Find where the given text appears and provide that cell's center as (x, y) coordinate. 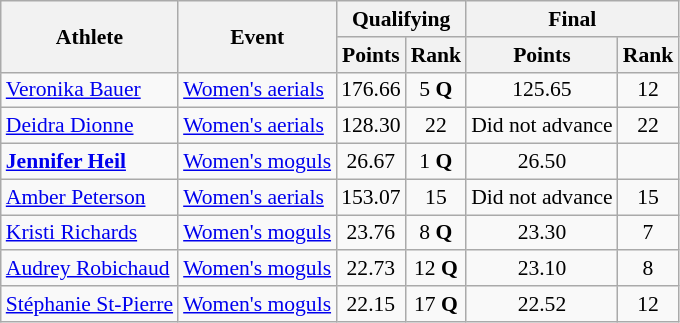
153.07 (370, 197)
23.76 (370, 233)
26.50 (542, 162)
Veronika Bauer (90, 90)
Deidra Dionne (90, 126)
Stéphanie St-Pierre (90, 304)
Event (257, 36)
Kristi Richards (90, 233)
23.10 (542, 269)
22.73 (370, 269)
23.30 (542, 233)
176.66 (370, 90)
12 Q (436, 269)
Audrey Robichaud (90, 269)
Jennifer Heil (90, 162)
22.15 (370, 304)
128.30 (370, 126)
7 (648, 233)
8 (648, 269)
26.67 (370, 162)
5 Q (436, 90)
8 Q (436, 233)
1 Q (436, 162)
125.65 (542, 90)
17 Q (436, 304)
Final (572, 19)
Qualifying (401, 19)
Athlete (90, 36)
22.52 (542, 304)
Amber Peterson (90, 197)
